From the cell containing the given text, extract its center point as (x, y) coordinate. 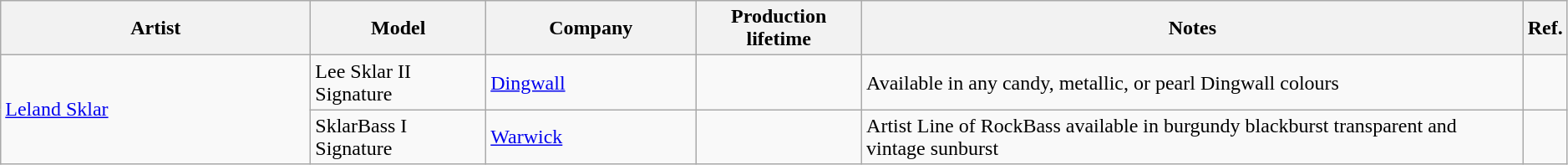
Lee Sklar II Signature (398, 82)
Artist (155, 28)
Production lifetime (779, 28)
Model (398, 28)
Available in any candy, metallic, or pearl Dingwall colours (1193, 82)
Dingwall (591, 82)
Leland Sklar (155, 110)
SklarBass I Signature (398, 137)
Warwick (591, 137)
Notes (1193, 28)
Artist Line of RockBass available in burgundy blackburst transparent and vintage sunburst (1193, 137)
Ref. (1545, 28)
Company (591, 28)
